Find where the given text appears and provide that cell's center as [X, Y] coordinate. 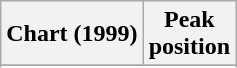
Peakposition [189, 34]
Chart (1999) [72, 34]
